Extract the (X, Y) coordinate from the center of the cell holding the provided text.  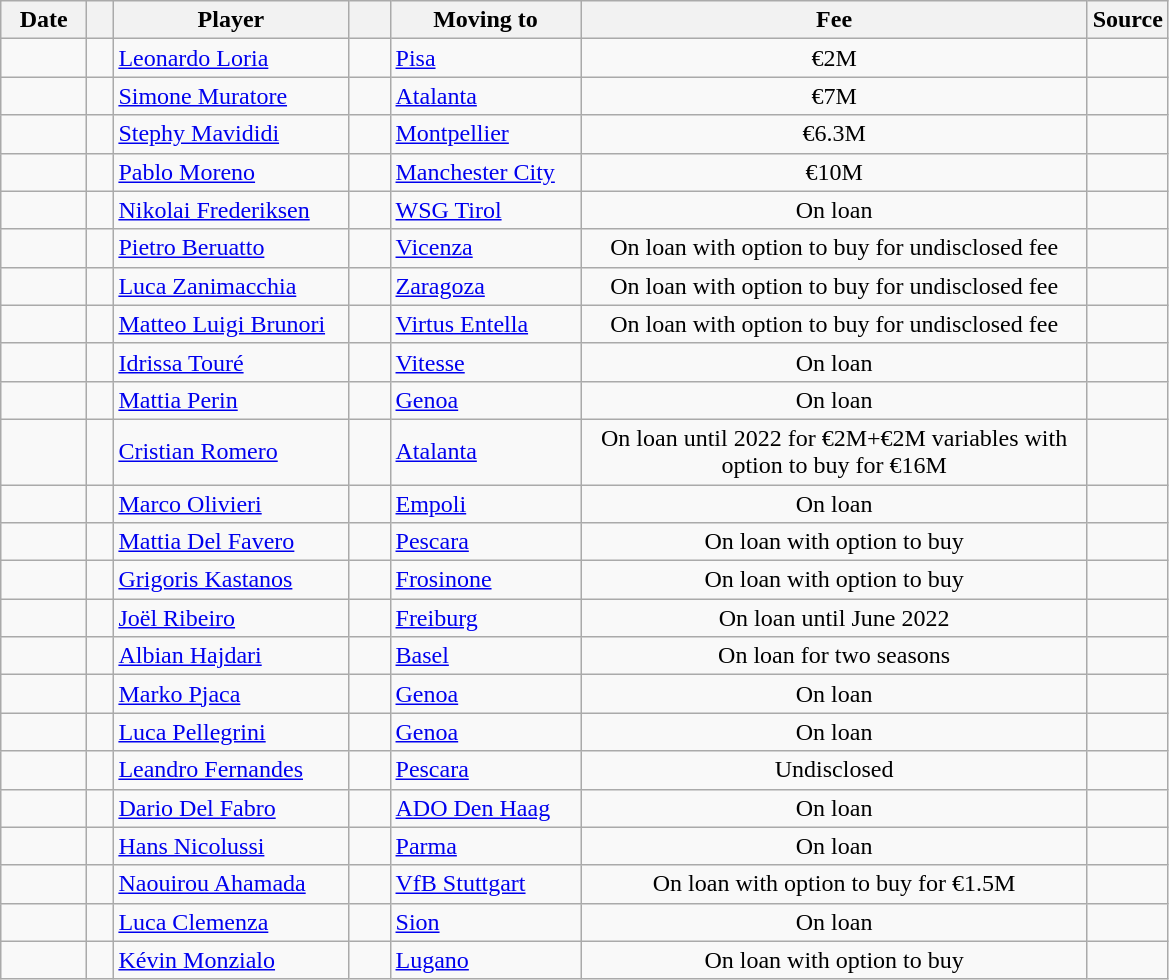
VfB Stuttgart (486, 884)
On loan for two seasons (834, 656)
Idrissa Touré (231, 362)
Leonardo Loria (231, 58)
On loan until 2022 for €2M+€2M variables with option to buy for €16M (834, 452)
Freiburg (486, 618)
Source (1128, 20)
Pietro Beruatto (231, 248)
Empoli (486, 503)
Luca Clemenza (231, 922)
Marco Olivieri (231, 503)
Marko Pjaca (231, 694)
Dario Del Fabro (231, 808)
Lugano (486, 960)
Joël Ribeiro (231, 618)
Pisa (486, 58)
Albian Hajdari (231, 656)
Leandro Fernandes (231, 770)
Zaragoza (486, 286)
€7M (834, 96)
Moving to (486, 20)
Sion (486, 922)
€2M (834, 58)
Matteo Luigi Brunori (231, 324)
Basel (486, 656)
Manchester City (486, 172)
Player (231, 20)
Luca Pellegrini (231, 732)
Vicenza (486, 248)
Virtus Entella (486, 324)
Undisclosed (834, 770)
Luca Zanimacchia (231, 286)
Mattia Del Favero (231, 542)
Mattia Perin (231, 400)
Parma (486, 846)
Naouirou Ahamada (231, 884)
Fee (834, 20)
WSG Tirol (486, 210)
On loan with option to buy for €1.5M (834, 884)
Kévin Monzialo (231, 960)
Frosinone (486, 580)
Simone Muratore (231, 96)
Date (44, 20)
Hans Nicolussi (231, 846)
Nikolai Frederiksen (231, 210)
Montpellier (486, 134)
Grigoris Kastanos (231, 580)
Pablo Moreno (231, 172)
Vitesse (486, 362)
€10M (834, 172)
ADO Den Haag (486, 808)
Cristian Romero (231, 452)
€6.3M (834, 134)
On loan until June 2022 (834, 618)
Stephy Mavididi (231, 134)
